Find where the given text appears and provide that cell's center as (X, Y) coordinate. 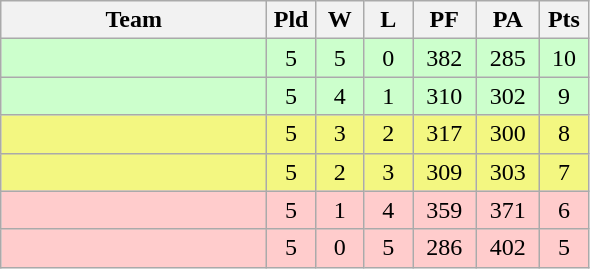
9 (564, 96)
382 (444, 58)
W (340, 20)
PA (508, 20)
10 (564, 58)
L (388, 20)
6 (564, 210)
Pts (564, 20)
285 (508, 58)
359 (444, 210)
300 (508, 134)
402 (508, 248)
Team (134, 20)
310 (444, 96)
8 (564, 134)
371 (508, 210)
302 (508, 96)
286 (444, 248)
309 (444, 172)
PF (444, 20)
317 (444, 134)
7 (564, 172)
Pld (292, 20)
303 (508, 172)
